Extract the [x, y] coordinate from the center of the cell holding the provided text.  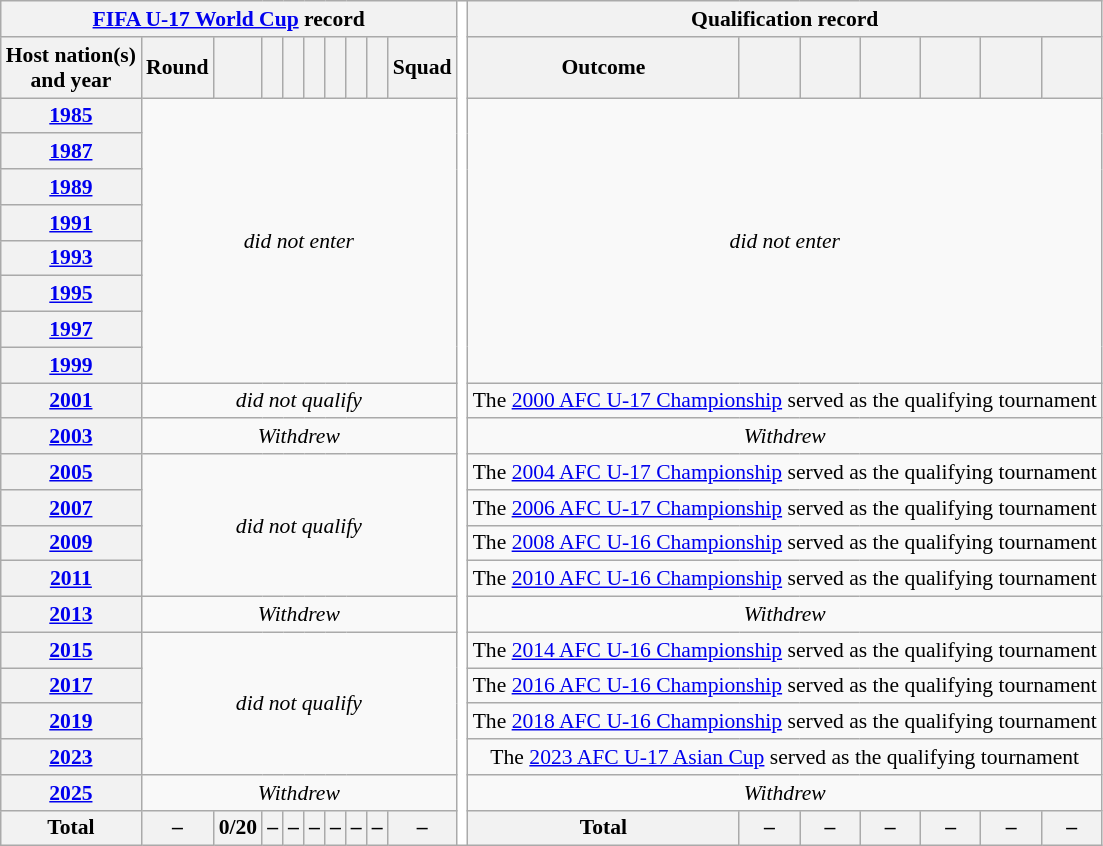
The 2016 AFC U-16 Championship served as the qualifying tournament [785, 686]
1985 [71, 116]
2005 [71, 472]
0/20 [238, 828]
1989 [71, 187]
The 2004 AFC U-17 Championship served as the qualifying tournament [785, 472]
1995 [71, 294]
2001 [71, 401]
The 2006 AFC U-17 Championship served as the qualifying tournament [785, 508]
Round [178, 68]
2011 [71, 579]
2013 [71, 615]
Outcome [604, 68]
2017 [71, 686]
2023 [71, 757]
1997 [71, 330]
The 2000 AFC U-17 Championship served as the qualifying tournament [785, 401]
1991 [71, 223]
The 2008 AFC U-16 Championship served as the qualifying tournament [785, 543]
The 2014 AFC U-16 Championship served as the qualifying tournament [785, 650]
1993 [71, 258]
The 2018 AFC U-16 Championship served as the qualifying tournament [785, 722]
Squad [422, 68]
Qualification record [785, 19]
Host nation(s)and year [71, 68]
2025 [71, 793]
1987 [71, 152]
1999 [71, 365]
2003 [71, 437]
2019 [71, 722]
The 2023 AFC U-17 Asian Cup served as the qualifying tournament [785, 757]
2007 [71, 508]
2015 [71, 650]
2009 [71, 543]
The 2010 AFC U-16 Championship served as the qualifying tournament [785, 579]
FIFA U-17 World Cup record [229, 19]
